Extract the (X, Y) coordinate from the center of the cell holding the provided text.  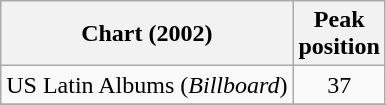
Chart (2002) (147, 34)
37 (339, 85)
Peakposition (339, 34)
US Latin Albums (Billboard) (147, 85)
